From the cell containing the given text, extract its center point as [X, Y] coordinate. 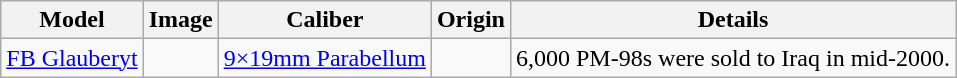
Model [72, 20]
FB Glauberyt [72, 58]
Details [732, 20]
6,000 PM-98s were sold to Iraq in mid-2000. [732, 58]
Caliber [324, 20]
9×19mm Parabellum [324, 58]
Origin [470, 20]
Image [180, 20]
